Return [X, Y] of the center of cell containing provided text 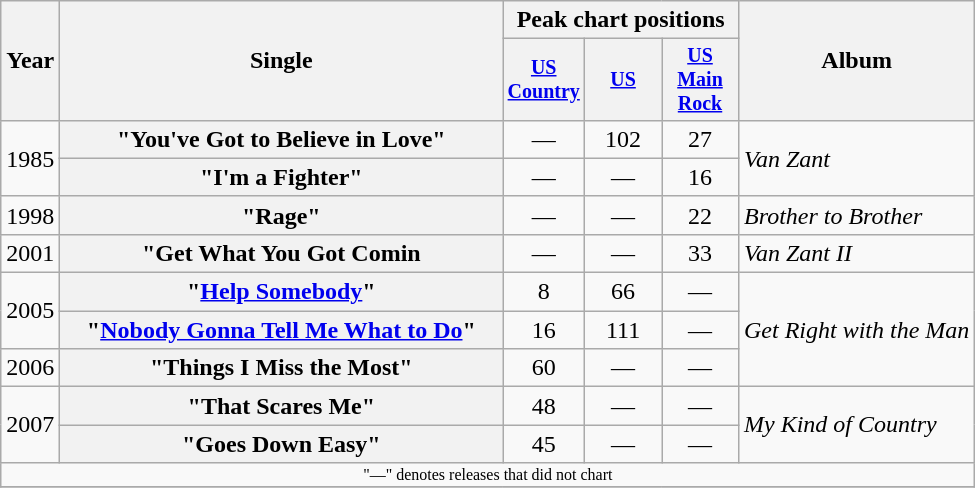
33 [700, 253]
"You've Got to Believe in Love" [282, 139]
Van Zant II [856, 253]
"Help Somebody" [282, 292]
Year [30, 61]
Single [282, 61]
"Things I Miss the Most" [282, 368]
Get Right with the Man [856, 330]
102 [624, 139]
22 [700, 215]
"—" denotes releases that did not chart [488, 475]
"Rage" [282, 215]
66 [624, 292]
2007 [30, 425]
8 [544, 292]
"Goes Down Easy" [282, 444]
US Country [544, 80]
2006 [30, 368]
45 [544, 444]
1985 [30, 158]
Van Zant [856, 158]
My Kind of Country [856, 425]
"I'm a Fighter" [282, 177]
Album [856, 61]
"Get What You Got Comin [282, 253]
27 [700, 139]
2001 [30, 253]
2005 [30, 311]
US [624, 80]
111 [624, 330]
60 [544, 368]
"That Scares Me" [282, 406]
48 [544, 406]
US Main Rock [700, 80]
1998 [30, 215]
"Nobody Gonna Tell Me What to Do" [282, 330]
Brother to Brother [856, 215]
Peak chart positions [621, 20]
